Find where the given text appears and provide that cell's center as [X, Y] coordinate. 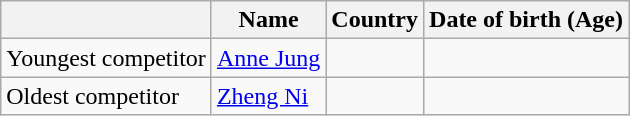
Oldest competitor [106, 96]
Anne Jung [268, 58]
Date of birth (Age) [526, 20]
Youngest competitor [106, 58]
Zheng Ni [268, 96]
Country [375, 20]
Name [268, 20]
